Return the [X, Y] coordinate for the center point of the cell that contains the specified text.  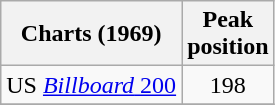
Charts (1969) [92, 34]
US Billboard 200 [92, 85]
198 [228, 85]
Peakposition [228, 34]
